Return the (x, y) coordinate for the center point of the cell that contains the specified text.  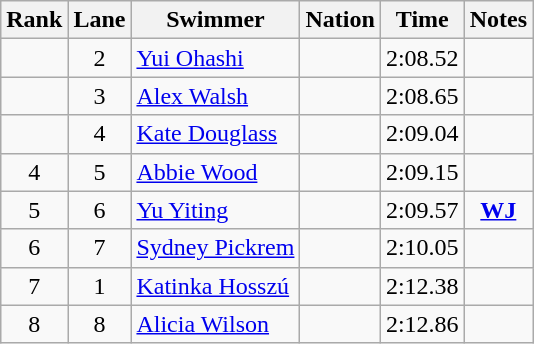
Notes (498, 20)
2 (100, 58)
2:09.57 (422, 210)
Swimmer (216, 20)
1 (100, 286)
Abbie Wood (216, 172)
2:12.86 (422, 324)
Sydney Pickrem (216, 248)
Yui Ohashi (216, 58)
2:08.52 (422, 58)
Katinka Hosszú (216, 286)
Nation (340, 20)
Lane (100, 20)
Yu Yiting (216, 210)
Rank (34, 20)
3 (100, 96)
WJ (498, 210)
2:09.04 (422, 134)
2:12.38 (422, 286)
Time (422, 20)
Alicia Wilson (216, 324)
2:10.05 (422, 248)
2:08.65 (422, 96)
Kate Douglass (216, 134)
2:09.15 (422, 172)
Alex Walsh (216, 96)
